Identify which cell holds the provided text, then report its (x, y) central coordinate. 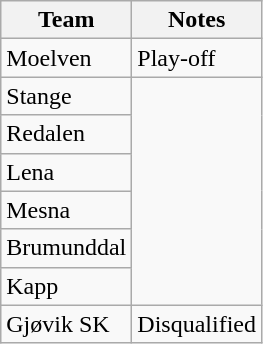
Stange (66, 96)
Kapp (66, 286)
Moelven (66, 58)
Redalen (66, 134)
Notes (197, 20)
Mesna (66, 210)
Lena (66, 172)
Play-off (197, 58)
Disqualified (197, 324)
Brumunddal (66, 248)
Team (66, 20)
Gjøvik SK (66, 324)
